From the cell containing the given text, extract its center point as [x, y] coordinate. 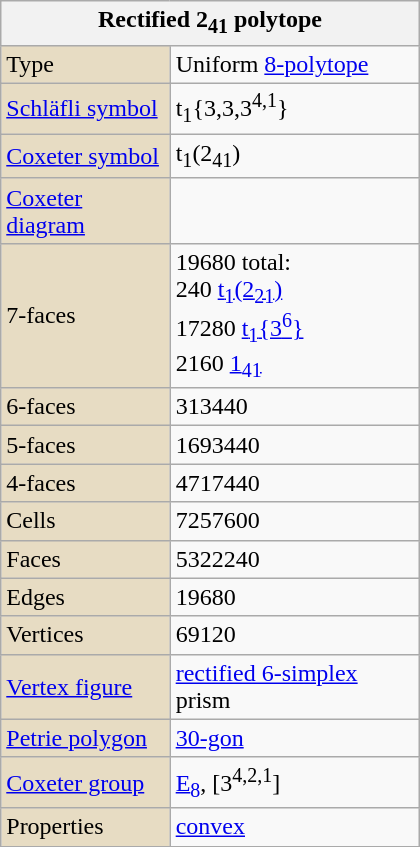
Type [86, 64]
Coxeter diagram [86, 210]
7257600 [294, 521]
E8, [34,2,1] [294, 782]
Cells [86, 521]
Coxeter group [86, 782]
Coxeter symbol [86, 156]
Uniform 8-polytope [294, 64]
19680 total:240 t1(221) 17280 t1{36} 2160 141 [294, 315]
t1(241) [294, 156]
Faces [86, 559]
Schläfli symbol [86, 108]
69120 [294, 635]
5322240 [294, 559]
19680 [294, 597]
Vertices [86, 635]
Vertex figure [86, 686]
Edges [86, 597]
30-gon [294, 738]
7-faces [86, 315]
rectified 6-simplex prism [294, 686]
Properties [86, 827]
5-faces [86, 445]
1693440 [294, 445]
313440 [294, 407]
4-faces [86, 483]
convex [294, 827]
t1{3,3,34,1} [294, 108]
6-faces [86, 407]
4717440 [294, 483]
Petrie polygon [86, 738]
Rectified 241 polytope [210, 23]
